Return (x, y) of the center of cell containing provided text 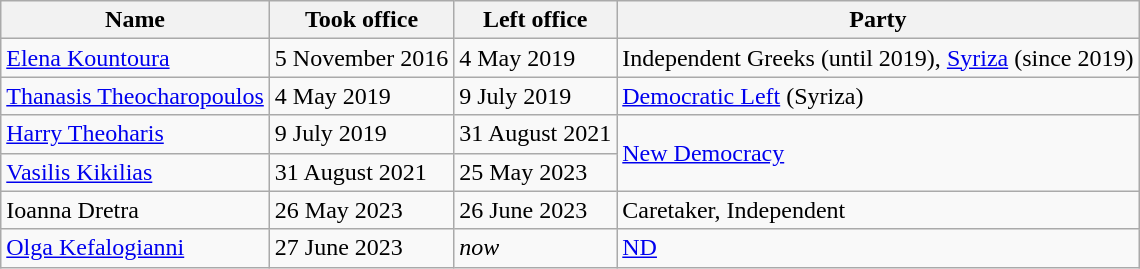
Olga Kefalogianni (136, 248)
New Democracy (878, 153)
Took office (361, 20)
Ioanna Dretra (136, 210)
ND (878, 248)
Party (878, 20)
26 June 2023 (536, 210)
Caretaker, Independent (878, 210)
Harry Theoharis (136, 134)
Thanasis Theocharopoulos (136, 96)
Elena Kountoura (136, 58)
26 May 2023 (361, 210)
Left office (536, 20)
now (536, 248)
5 November 2016 (361, 58)
Name (136, 20)
25 May 2023 (536, 172)
Independent Greeks (until 2019), Syriza (since 2019) (878, 58)
Democratic Left (Syriza) (878, 96)
27 June 2023 (361, 248)
Vasilis Kikilias (136, 172)
